Determine the (X, Y) coordinate at the center of the cell enclosing the given text.  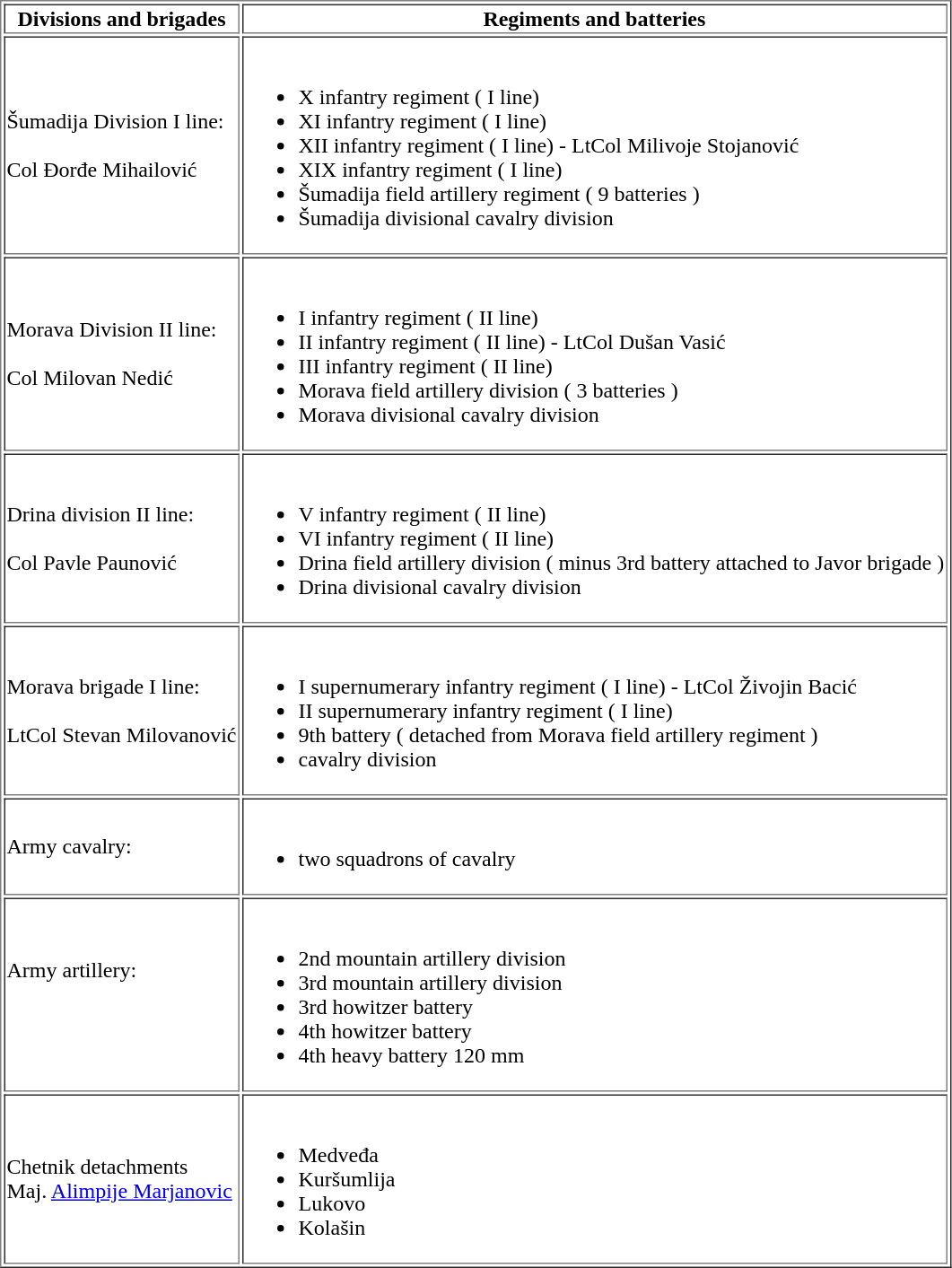
Morava Division II line:Col Milovan Nedić (121, 354)
2nd mountain artillery division3rd mountain artillery division3rd howitzer battery4th howitzer battery4th heavy battery 120 mm (594, 994)
Morava brigade I line:LtCol Stevan Milovanović (121, 711)
MedveđaKuršumlijaLukovoKolašin (594, 1179)
Divisions and brigades (121, 18)
two squadrons of cavalry (594, 847)
Šumadija Division I line:Col Đorđe Mihailović (121, 145)
Army artillery: (121, 994)
Army cavalry: (121, 847)
Drina division II line:Col Pavle Paunović (121, 538)
Regiments and batteries (594, 18)
Chetnik detachmentsMaj. Alimpije Marjanovic (121, 1179)
